Determine the [X, Y] coordinate at the center of the cell enclosing the given text.  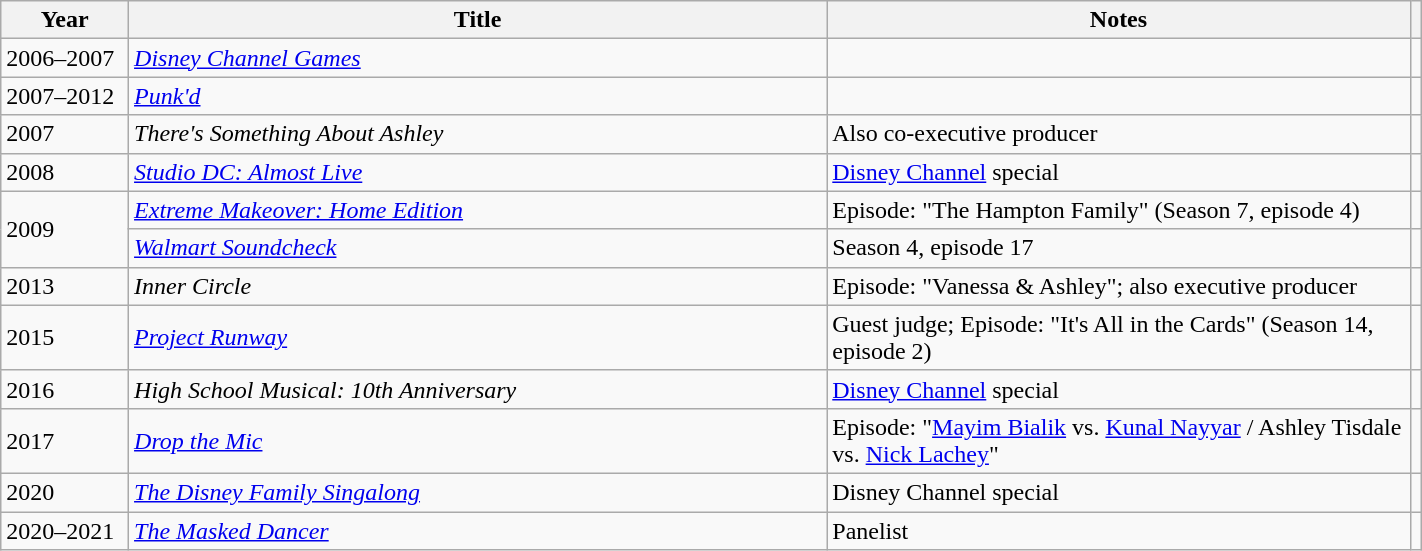
Also co-executive producer [1118, 134]
2006–2007 [65, 58]
2016 [65, 389]
Walmart Soundcheck [478, 248]
The Masked Dancer [478, 531]
There's Something About Ashley [478, 134]
2008 [65, 172]
Inner Circle [478, 286]
2013 [65, 286]
Episode: "Mayim Bialik vs. Kunal Nayyar / Ashley Tisdale vs. Nick Lachey" [1118, 440]
Project Runway [478, 338]
Title [478, 20]
2017 [65, 440]
2020 [65, 492]
Drop the Mic [478, 440]
2007–2012 [65, 96]
Punk'd [478, 96]
The Disney Family Singalong [478, 492]
2009 [65, 229]
2007 [65, 134]
Notes [1118, 20]
High School Musical: 10th Anniversary [478, 389]
2020–2021 [65, 531]
Extreme Makeover: Home Edition [478, 210]
Studio DC: Almost Live [478, 172]
Year [65, 20]
Panelist [1118, 531]
Season 4, episode 17 [1118, 248]
Episode: "The Hampton Family" (Season 7, episode 4) [1118, 210]
Episode: "Vanessa & Ashley"; also executive producer [1118, 286]
2015 [65, 338]
Guest judge; Episode: "It's All in the Cards" (Season 14, episode 2) [1118, 338]
Disney Channel Games [478, 58]
